Determine the [X, Y] coordinate at the center of the cell enclosing the given text.  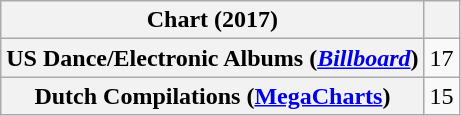
Chart (2017) [212, 20]
US Dance/Electronic Albums (Billboard) [212, 58]
17 [442, 58]
Dutch Compilations (MegaCharts) [212, 96]
15 [442, 96]
